For the text-containing cell, return its midpoint in [x, y] coordinate format. 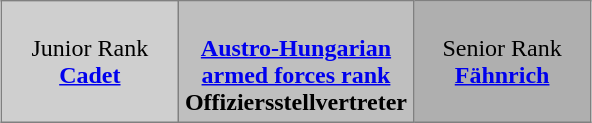
Junior RankCadet [90, 62]
Austro-Hungarian armed forces rankOffiziersstellvertreter [296, 62]
Senior RankFähnrich [502, 62]
